Capture the cell that displays the provided text and extract its [x, y] central coordinate. 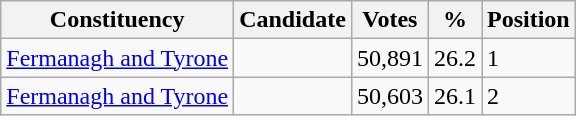
50,603 [390, 96]
26.2 [454, 58]
2 [529, 96]
1 [529, 58]
Constituency [118, 20]
50,891 [390, 58]
Candidate [293, 20]
Position [529, 20]
% [454, 20]
26.1 [454, 96]
Votes [390, 20]
